Pinpoint the cell where the given text exists, returning its (X, Y) midpoint coordinate. 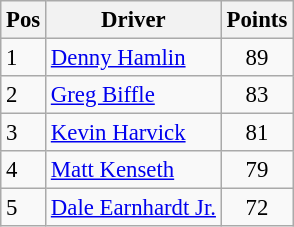
89 (256, 58)
1 (24, 58)
Greg Biffle (134, 95)
83 (256, 95)
Points (256, 20)
Driver (134, 20)
Denny Hamlin (134, 58)
81 (256, 133)
Matt Kenseth (134, 170)
5 (24, 208)
3 (24, 133)
Pos (24, 20)
Kevin Harvick (134, 133)
2 (24, 95)
72 (256, 208)
4 (24, 170)
Dale Earnhardt Jr. (134, 208)
79 (256, 170)
